For the text-containing cell, return its midpoint in (X, Y) coordinate format. 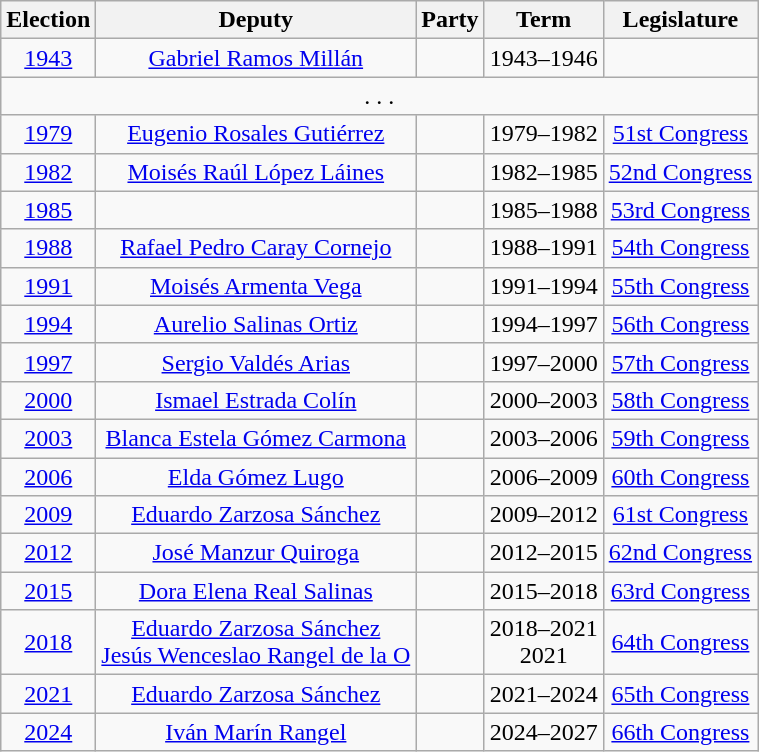
56th Congress (680, 324)
2024–2027 (544, 732)
Legislature (680, 20)
Rafael Pedro Caray Cornejo (256, 248)
1991–1994 (544, 286)
66th Congress (680, 732)
Gabriel Ramos Millán (256, 58)
61st Congress (680, 515)
José Manzur Quiroga (256, 553)
Eduardo Zarzosa SánchezJesús Wenceslao Rangel de la O (256, 642)
Ismael Estrada Colín (256, 400)
2018 (48, 642)
1988–1991 (544, 248)
2021–2024 (544, 694)
63rd Congress (680, 591)
Elda Gómez Lugo (256, 477)
2009 (48, 515)
2009–2012 (544, 515)
2003–2006 (544, 438)
1979–1982 (544, 134)
Blanca Estela Gómez Carmona (256, 438)
59th Congress (680, 438)
1985–1988 (544, 210)
53rd Congress (680, 210)
51st Congress (680, 134)
54th Congress (680, 248)
1994 (48, 324)
1985 (48, 210)
1997–2000 (544, 362)
65th Congress (680, 694)
1982–1985 (544, 172)
62nd Congress (680, 553)
Party (450, 20)
Dora Elena Real Salinas (256, 591)
2012–2015 (544, 553)
1988 (48, 248)
. . . (380, 96)
2006–2009 (544, 477)
2024 (48, 732)
2000–2003 (544, 400)
Deputy (256, 20)
64th Congress (680, 642)
1997 (48, 362)
Iván Marín Rangel (256, 732)
1991 (48, 286)
Sergio Valdés Arias (256, 362)
Eugenio Rosales Gutiérrez (256, 134)
1982 (48, 172)
2021 (48, 694)
Election (48, 20)
60th Congress (680, 477)
58th Congress (680, 400)
Moisés Armenta Vega (256, 286)
Term (544, 20)
55th Congress (680, 286)
1943 (48, 58)
2012 (48, 553)
2003 (48, 438)
1994–1997 (544, 324)
2000 (48, 400)
57th Congress (680, 362)
52nd Congress (680, 172)
2015–2018 (544, 591)
Moisés Raúl López Láines (256, 172)
2018–20212021 (544, 642)
2015 (48, 591)
Aurelio Salinas Ortiz (256, 324)
1979 (48, 134)
2006 (48, 477)
1943–1946 (544, 58)
